Provide the (X, Y) coordinate of the cell's center where the given text is located.  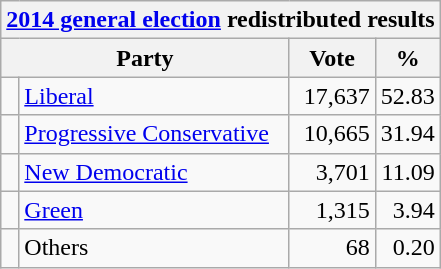
68 (332, 248)
2014 general election redistributed results (220, 20)
% (408, 58)
Progressive Conservative (154, 134)
31.94 (408, 134)
Liberal (154, 96)
Others (154, 248)
Party (145, 58)
17,637 (332, 96)
New Democratic (154, 172)
Vote (332, 58)
3,701 (332, 172)
0.20 (408, 248)
52.83 (408, 96)
3.94 (408, 210)
Green (154, 210)
10,665 (332, 134)
1,315 (332, 210)
11.09 (408, 172)
